Pinpoint the cell where the given text exists, returning its (x, y) midpoint coordinate. 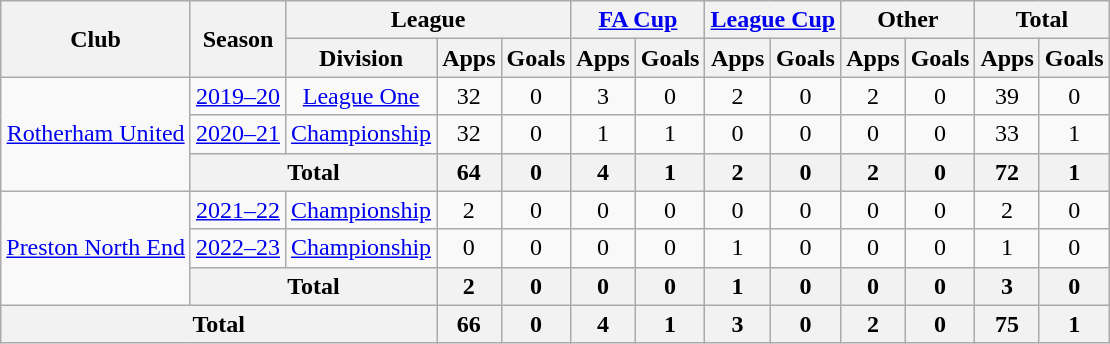
League Cup (773, 20)
Season (238, 39)
2021–22 (238, 210)
66 (469, 324)
2020–21 (238, 134)
Preston North End (96, 248)
2022–23 (238, 248)
72 (1007, 172)
Other (908, 20)
League (428, 20)
2019–20 (238, 96)
64 (469, 172)
75 (1007, 324)
Division (362, 58)
Rotherham United (96, 134)
33 (1007, 134)
League One (362, 96)
FA Cup (638, 20)
39 (1007, 96)
Club (96, 39)
